Return the [X, Y] coordinate for the center point of the cell that contains the specified text.  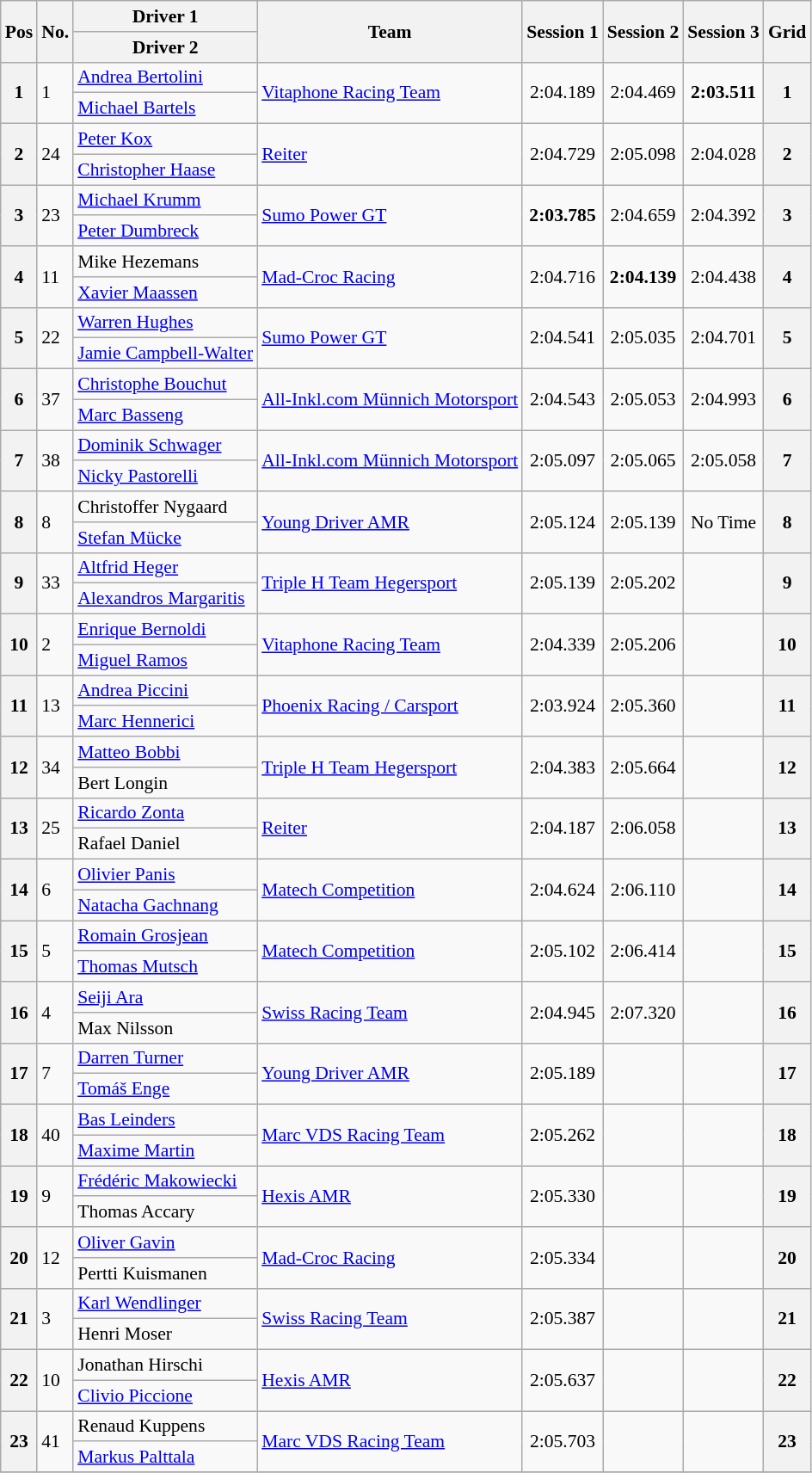
2:04.945 [563, 1012]
2:04.701 [723, 337]
2:07.320 [643, 1012]
2:04.189 [563, 93]
2:03.924 [563, 706]
2:04.438 [723, 277]
2:04.469 [643, 93]
Renaud Kuppens [165, 1427]
Driver 1 [165, 16]
2:05.703 [563, 1442]
Altfrid Heger [165, 568]
Olivier Panis [165, 875]
2:05.097 [563, 461]
33 [55, 583]
Christophe Bouchut [165, 385]
38 [55, 461]
Miguel Ramos [165, 660]
37 [55, 399]
2:05.102 [563, 952]
Darren Turner [165, 1058]
2:06.058 [643, 828]
2:05.262 [563, 1136]
Marc Basseng [165, 415]
2:05.664 [643, 767]
Peter Dumbreck [165, 231]
2:05.053 [643, 399]
Thomas Accary [165, 1212]
Phoenix Racing / Carsport [390, 706]
Nicky Pastorelli [165, 477]
2:05.098 [643, 155]
Session 1 [563, 31]
2:05.360 [643, 706]
Michael Bartels [165, 108]
Mike Hezemans [165, 262]
Romain Grosjean [165, 936]
2:06.110 [643, 890]
Ricardo Zonta [165, 813]
2:04.187 [563, 828]
Christopher Haase [165, 169]
2:05.189 [563, 1074]
2:04.339 [563, 645]
2:03.511 [723, 93]
Michael Krumm [165, 200]
Team [390, 31]
2:03.785 [563, 215]
Jamie Campbell-Walter [165, 354]
Max Nilsson [165, 1028]
Rafael Daniel [165, 844]
2:06.414 [643, 952]
Oliver Gavin [165, 1242]
Session 2 [643, 31]
34 [55, 767]
2:05.124 [563, 521]
Bas Leinders [165, 1120]
2:05.065 [643, 461]
Henri Moser [165, 1334]
41 [55, 1442]
2:05.202 [643, 583]
Enrique Bernoldi [165, 630]
2:04.543 [563, 399]
Bert Longin [165, 783]
2:04.541 [563, 337]
Warren Hughes [165, 323]
40 [55, 1136]
25 [55, 828]
Pertti Kuismanen [165, 1273]
Stefan Mücke [165, 538]
2:05.058 [723, 461]
Dominik Schwager [165, 446]
2:05.637 [563, 1380]
Driver 2 [165, 47]
Peter Kox [165, 139]
2:05.334 [563, 1258]
Clivio Piccione [165, 1396]
2:05.206 [643, 645]
2:05.330 [563, 1196]
Natacha Gachnang [165, 905]
2:04.624 [563, 890]
Thomas Mutsch [165, 967]
2:04.139 [643, 277]
Alexandros Margaritis [165, 599]
Xavier Maassen [165, 293]
2:04.383 [563, 767]
2:04.659 [643, 215]
Maxime Martin [165, 1150]
2:04.028 [723, 155]
2:05.035 [643, 337]
2:04.729 [563, 155]
2:04.716 [563, 277]
Christoffer Nygaard [165, 507]
Jonathan Hirschi [165, 1365]
24 [55, 155]
Frédéric Makowiecki [165, 1181]
Marc Hennerici [165, 722]
Grid [788, 31]
Matteo Bobbi [165, 752]
Tomáš Enge [165, 1089]
Seiji Ara [165, 997]
Andrea Piccini [165, 691]
Markus Palttala [165, 1458]
Karl Wendlinger [165, 1304]
2:05.387 [563, 1318]
Session 3 [723, 31]
No Time [723, 521]
No. [55, 31]
Pos [19, 31]
Andrea Bertolini [165, 77]
2:04.392 [723, 215]
2:04.993 [723, 399]
